Determine the (X, Y) coordinate at the center of the cell enclosing the given text.  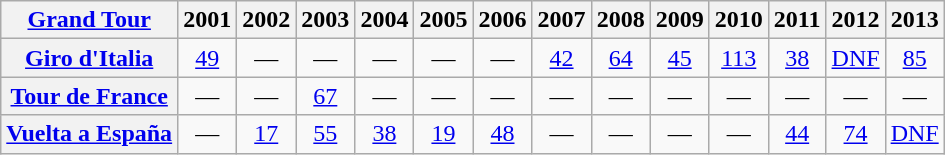
2003 (326, 20)
2008 (620, 20)
2004 (384, 20)
67 (326, 96)
113 (738, 58)
55 (326, 134)
48 (502, 134)
85 (914, 58)
64 (620, 58)
2011 (797, 20)
49 (208, 58)
Grand Tour (90, 20)
2002 (266, 20)
2013 (914, 20)
17 (266, 134)
2006 (502, 20)
2009 (680, 20)
74 (856, 134)
42 (562, 58)
2012 (856, 20)
45 (680, 58)
Tour de France (90, 96)
2001 (208, 20)
2007 (562, 20)
Giro d'Italia (90, 58)
Vuelta a España (90, 134)
2010 (738, 20)
19 (444, 134)
44 (797, 134)
2005 (444, 20)
